Output the (x, y) coordinate of the center of the cell containing the given text.  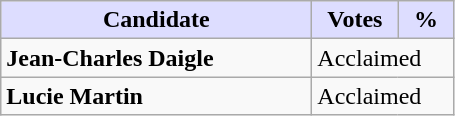
Lucie Martin (156, 96)
% (426, 20)
Jean-Charles Daigle (156, 58)
Votes (355, 20)
Candidate (156, 20)
